Output the [X, Y] coordinate of the center of the cell containing the given text.  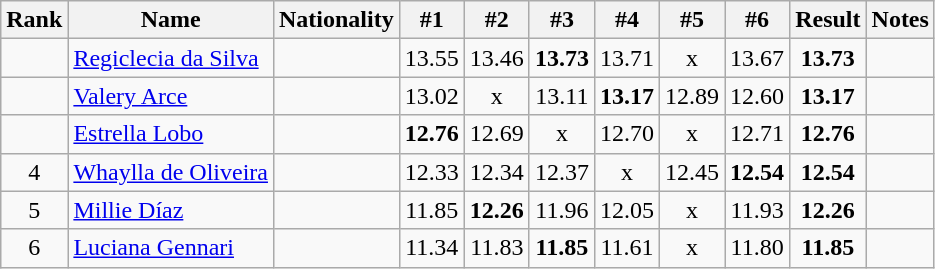
6 [34, 248]
13.11 [562, 96]
11.83 [496, 248]
Regiclecia da Silva [171, 58]
13.02 [432, 96]
Rank [34, 20]
12.34 [496, 172]
12.70 [626, 134]
Estrella Lobo [171, 134]
11.93 [758, 210]
#4 [626, 20]
Luciana Gennari [171, 248]
Millie Díaz [171, 210]
11.61 [626, 248]
Notes [900, 20]
13.71 [626, 58]
13.55 [432, 58]
12.71 [758, 134]
#1 [432, 20]
5 [34, 210]
#2 [496, 20]
4 [34, 172]
12.89 [692, 96]
Result [828, 20]
11.34 [432, 248]
#5 [692, 20]
12.69 [496, 134]
Name [171, 20]
12.05 [626, 210]
13.67 [758, 58]
11.96 [562, 210]
Valery Arce [171, 96]
Whaylla de Oliveira [171, 172]
12.45 [692, 172]
12.60 [758, 96]
#3 [562, 20]
12.37 [562, 172]
13.46 [496, 58]
#6 [758, 20]
11.80 [758, 248]
12.33 [432, 172]
Nationality [336, 20]
